Pinpoint the cell where the given text exists, returning its (X, Y) midpoint coordinate. 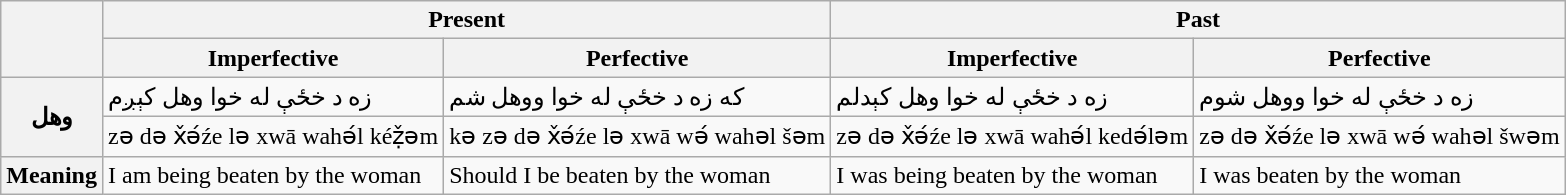
kә zә dә x̌ә́źe lә xwā wә́ wahәl šәm (638, 136)
زه د خځې له خوا وهل کېدلم (1012, 97)
zә dә x̌ә́źe lә xwā wә́ wahәl šwәm (1380, 136)
Should I be beaten by the woman (638, 175)
I was beaten by the woman (1380, 175)
که زه د خځې له خوا ووهل شم (638, 97)
zә dә x̌ә́źe lә xwā wahә́l kedә́lәm (1012, 136)
Past (1198, 20)
زه د خځې له خوا ووهل شوم (1380, 97)
وهل (52, 116)
Present (466, 20)
زه د خځې له خوا وهل کېږم (272, 97)
zә dә x̌ә́źe lә xwā wahә́l kéẓ̌әm (272, 136)
I am being beaten by the woman (272, 175)
Meaning (52, 175)
I was being beaten by the woman (1012, 175)
